Output the (x, y) coordinate of the center of the cell containing the given text.  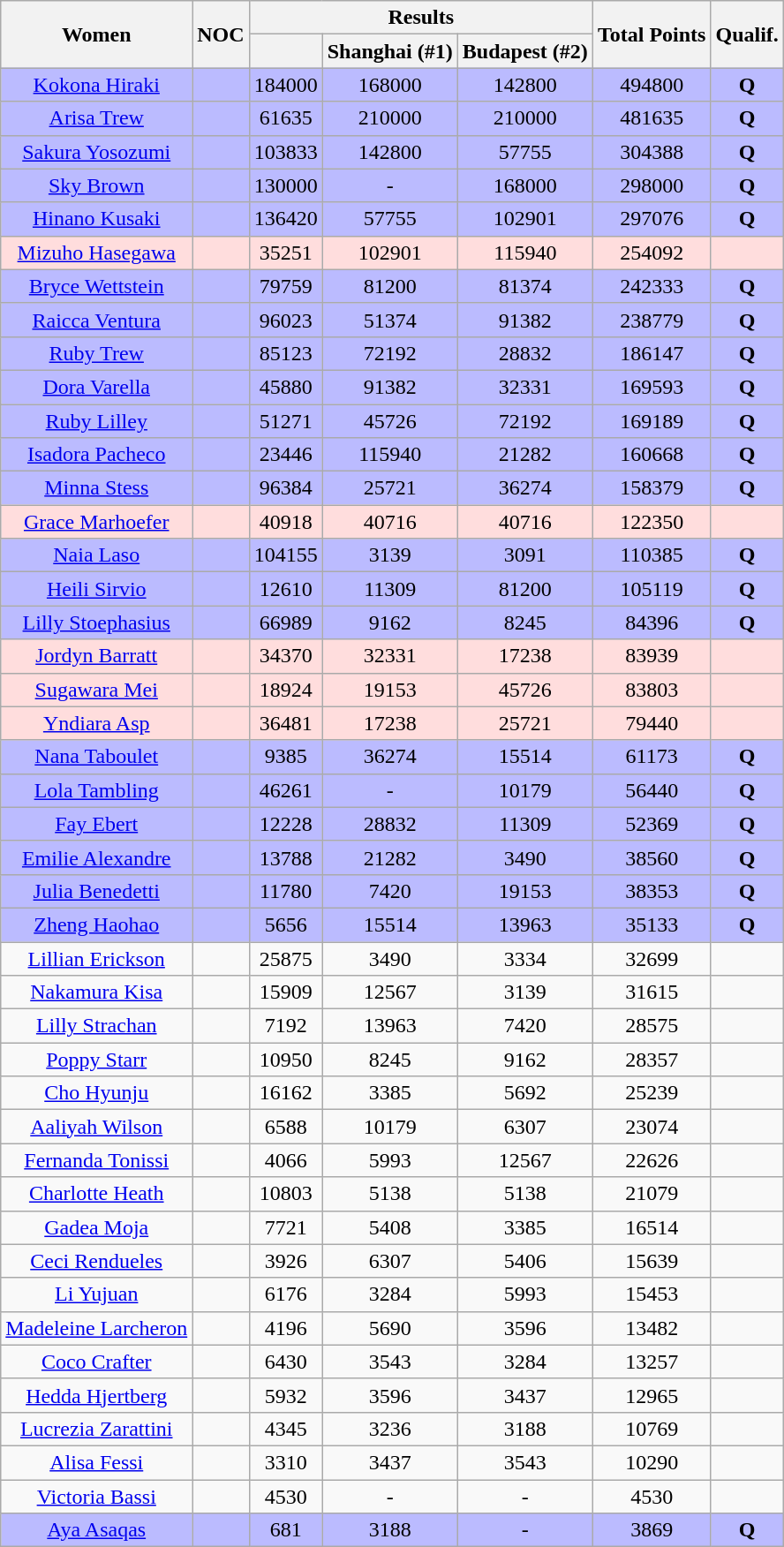
Total Points (652, 34)
13482 (652, 1328)
238779 (652, 320)
3334 (524, 958)
Ceci Rendueles (97, 1261)
Dora Varella (97, 387)
31615 (652, 992)
Ruby Lilley (97, 421)
105119 (652, 589)
12965 (652, 1395)
Victoria Bassi (97, 1497)
Julia Benedetti (97, 891)
12228 (286, 824)
13257 (652, 1362)
Gadea Moja (97, 1227)
5408 (390, 1227)
96023 (286, 320)
4196 (286, 1328)
169593 (652, 387)
Women (97, 34)
25875 (286, 958)
7192 (286, 1026)
35251 (286, 253)
5692 (524, 1093)
79440 (652, 723)
7721 (286, 1227)
Cho Hyunju (97, 1093)
6176 (286, 1294)
Sakura Yosozumi (97, 152)
Sky Brown (97, 185)
81374 (524, 286)
Madeleine Larcheron (97, 1328)
158379 (652, 488)
5932 (286, 1395)
Fernanda Tonissi (97, 1160)
Zheng Haohao (97, 924)
28357 (652, 1060)
96384 (286, 488)
35133 (652, 924)
Results (420, 18)
25239 (652, 1093)
Emilie Alexandre (97, 857)
Raicca Ventura (97, 320)
28575 (652, 1026)
Isadora Pacheco (97, 455)
23074 (652, 1127)
Fay Ebert (97, 824)
Lilly Strachan (97, 1026)
Naia Laso (97, 555)
Arisa Trew (97, 118)
Minna Stess (97, 488)
Aaliyah Wilson (97, 1127)
83939 (652, 656)
84396 (652, 623)
4066 (286, 1160)
104155 (286, 555)
10803 (286, 1194)
481635 (652, 118)
3926 (286, 1261)
15909 (286, 992)
3236 (390, 1429)
169189 (652, 421)
5690 (390, 1328)
Lillian Erickson (97, 958)
122350 (652, 522)
32699 (652, 958)
12610 (286, 589)
15453 (652, 1294)
Heili Sirvio (97, 589)
Nana Taboulet (97, 757)
136420 (286, 219)
16162 (286, 1093)
6430 (286, 1362)
254092 (652, 253)
40918 (286, 522)
9385 (286, 757)
61173 (652, 757)
56440 (652, 790)
110385 (652, 555)
45880 (286, 387)
83803 (652, 690)
10769 (652, 1429)
10290 (652, 1462)
61635 (286, 118)
Qualif. (747, 34)
51374 (390, 320)
Nakamura Kisa (97, 992)
Grace Marhoefer (97, 522)
5406 (524, 1261)
5656 (286, 924)
160668 (652, 455)
52369 (652, 824)
130000 (286, 185)
298000 (652, 185)
Sugawara Mei (97, 690)
10950 (286, 1060)
34370 (286, 656)
242333 (652, 286)
38353 (652, 891)
184000 (286, 85)
Li Yujuan (97, 1294)
Kokona Hiraki (97, 85)
Lucrezia Zarattini (97, 1429)
Coco Crafter (97, 1362)
297076 (652, 219)
Mizuho Hasegawa (97, 253)
Ruby Trew (97, 353)
3869 (652, 1530)
681 (286, 1530)
11780 (286, 891)
Hedda Hjertberg (97, 1395)
Shanghai (#1) (390, 51)
38560 (652, 857)
Lola Tambling (97, 790)
18924 (286, 690)
3310 (286, 1462)
Aya Asaqas (97, 1530)
23446 (286, 455)
NOC (221, 34)
46261 (286, 790)
Hinano Kusaki (97, 219)
3091 (524, 555)
36481 (286, 723)
Budapest (#2) (524, 51)
Poppy Starr (97, 1060)
Charlotte Heath (97, 1194)
15639 (652, 1261)
21079 (652, 1194)
13788 (286, 857)
304388 (652, 152)
186147 (652, 353)
494800 (652, 85)
22626 (652, 1160)
85123 (286, 353)
Alisa Fessi (97, 1462)
16514 (652, 1227)
4345 (286, 1429)
79759 (286, 286)
Jordyn Barratt (97, 656)
Lilly Stoephasius (97, 623)
103833 (286, 152)
Yndiara Asp (97, 723)
51271 (286, 421)
6588 (286, 1127)
Bryce Wettstein (97, 286)
66989 (286, 623)
